Return [X, Y] of the center of cell containing provided text 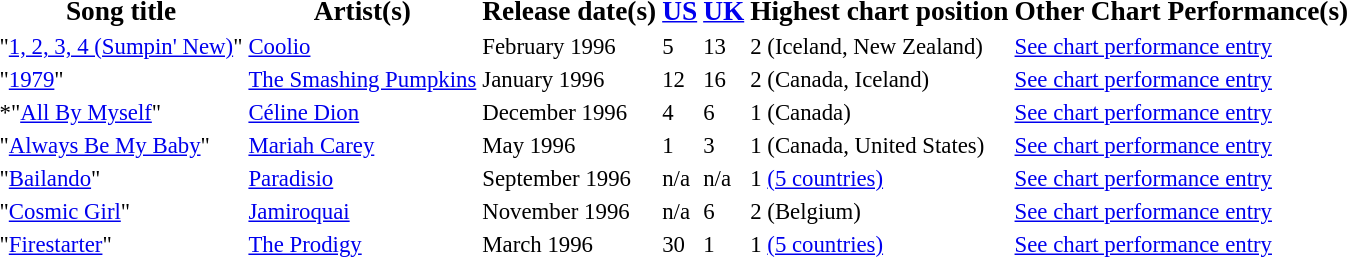
Jamiroquai [362, 211]
September 1996 [570, 179]
Céline Dion [362, 113]
3 [724, 145]
Coolio [362, 47]
December 1996 [570, 113]
Mariah Carey [362, 145]
2 (Canada, Iceland) [880, 79]
2 (Belgium) [880, 211]
16 [724, 79]
1 (Canada, United States) [880, 145]
November 1996 [570, 211]
13 [724, 47]
May 1996 [570, 145]
1 [680, 145]
Paradisio [362, 179]
4 [680, 113]
The Smashing Pumpkins [362, 79]
February 1996 [570, 47]
2 (Iceland, New Zealand) [880, 47]
1 (5 countries) [880, 179]
January 1996 [570, 79]
12 [680, 79]
1 (Canada) [880, 113]
5 [680, 47]
